Determine the (x, y) coordinate at the center of the cell enclosing the given text.  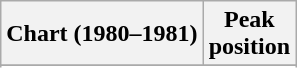
Peakposition (249, 34)
Chart (1980–1981) (102, 34)
